Extract the [x, y] coordinate from the center of the cell holding the provided text.  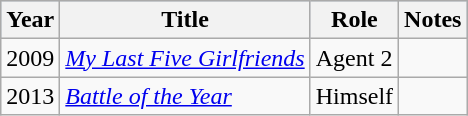
Battle of the Year [185, 96]
Notes [433, 20]
Title [185, 20]
2013 [30, 96]
Role [354, 20]
My Last Five Girlfriends [185, 58]
Himself [354, 96]
2009 [30, 58]
Agent 2 [354, 58]
Year [30, 20]
